Identify which cell holds the provided text, then report its (x, y) central coordinate. 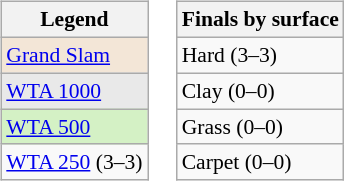
WTA 1000 (74, 91)
Clay (0–0) (260, 91)
Legend (74, 20)
Hard (3–3) (260, 55)
Finals by surface (260, 20)
Grand Slam (74, 55)
WTA 250 (3–3) (74, 162)
Grass (0–0) (260, 127)
Carpet (0–0) (260, 162)
WTA 500 (74, 127)
